Search for the cell housing the specified text and yield its (x, y) center coordinate. 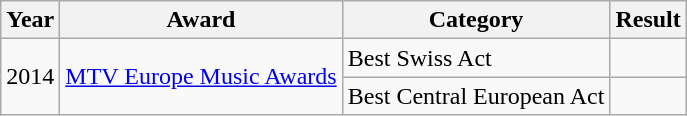
2014 (30, 77)
Award (201, 20)
Year (30, 20)
Category (476, 20)
MTV Europe Music Awards (201, 77)
Best Swiss Act (476, 58)
Result (648, 20)
Best Central European Act (476, 96)
